For the text-containing cell, return its midpoint in (X, Y) coordinate format. 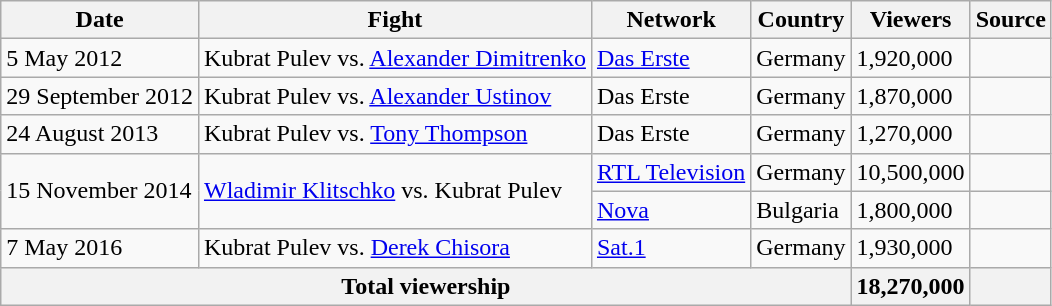
Kubrat Pulev vs. Alexander Ustinov (394, 96)
Kubrat Pulev vs. Alexander Dimitrenko (394, 58)
1,270,000 (910, 134)
5 May 2012 (100, 58)
1,920,000 (910, 58)
29 September 2012 (100, 96)
Viewers (910, 20)
Date (100, 20)
15 November 2014 (100, 191)
1,870,000 (910, 96)
Country (801, 20)
10,500,000 (910, 172)
RTL Television (670, 172)
18,270,000 (910, 286)
Total viewership (426, 286)
1,800,000 (910, 210)
Nova (670, 210)
24 August 2013 (100, 134)
Network (670, 20)
Bulgaria (801, 210)
Kubrat Pulev vs. Tony Thompson (394, 134)
Kubrat Pulev vs. Derek Chisora (394, 248)
Source (1010, 20)
Sat.1 (670, 248)
Fight (394, 20)
Wladimir Klitschko vs. Kubrat Pulev (394, 191)
1,930,000 (910, 248)
7 May 2016 (100, 248)
